From the cell containing the given text, extract its center point as [x, y] coordinate. 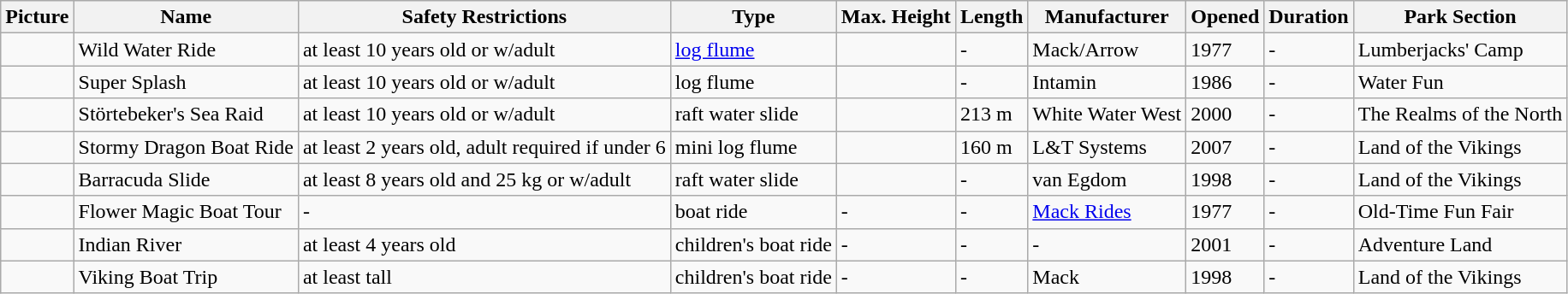
Mack/Arrow [1108, 50]
White Water West [1108, 115]
Manufacturer [1108, 17]
L&T Systems [1108, 147]
Barracuda Slide [186, 179]
Park Section [1460, 17]
Intamin [1108, 82]
Duration [1309, 17]
Safety Restrictions [484, 17]
Max. Height [895, 17]
Mack Rides [1108, 212]
Störtebeker's Sea Raid [186, 115]
Viking Boat Trip [186, 277]
at least 4 years old [484, 244]
Opened [1226, 17]
Type [753, 17]
van Egdom [1108, 179]
213 m [991, 115]
Super Splash [186, 82]
at least 2 years old, adult required if under 6 [484, 147]
mini log flume [753, 147]
2007 [1226, 147]
Length [991, 17]
160 m [991, 147]
Mack [1108, 277]
Indian River [186, 244]
boat ride [753, 212]
2001 [1226, 244]
Adventure Land [1460, 244]
2000 [1226, 115]
Picture [38, 17]
Lumberjacks' Camp [1460, 50]
Stormy Dragon Boat Ride [186, 147]
at least 8 years old and 25 kg or w/adult [484, 179]
Name [186, 17]
Water Fun [1460, 82]
Flower Magic Boat Tour [186, 212]
Wild Water Ride [186, 50]
Old-Time Fun Fair [1460, 212]
at least tall [484, 277]
The Realms of the North [1460, 115]
1986 [1226, 82]
